Return (X, Y) of the center of cell containing provided text 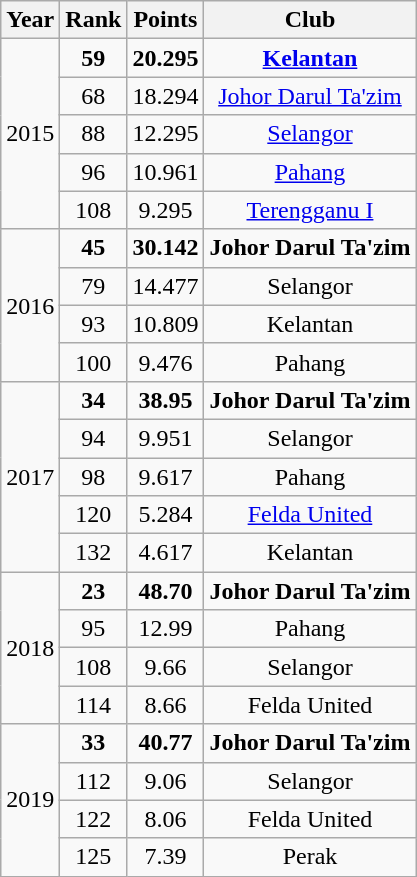
23 (94, 591)
33 (94, 743)
96 (94, 172)
9.476 (166, 362)
79 (94, 286)
14.477 (166, 286)
18.294 (166, 96)
48.70 (166, 591)
59 (94, 58)
34 (94, 400)
40.77 (166, 743)
Rank (94, 20)
9.06 (166, 781)
7.39 (166, 857)
10.961 (166, 172)
88 (94, 134)
12.295 (166, 134)
Points (166, 20)
8.66 (166, 705)
9.66 (166, 667)
112 (94, 781)
9.951 (166, 438)
114 (94, 705)
8.06 (166, 819)
9.617 (166, 477)
95 (94, 629)
2016 (30, 305)
9.295 (166, 210)
20.295 (166, 58)
2015 (30, 134)
125 (94, 857)
68 (94, 96)
Club (310, 20)
Year (30, 20)
38.95 (166, 400)
2019 (30, 800)
2017 (30, 476)
2018 (30, 648)
10.809 (166, 324)
98 (94, 477)
122 (94, 819)
94 (94, 438)
45 (94, 248)
132 (94, 553)
12.99 (166, 629)
30.142 (166, 248)
5.284 (166, 515)
4.617 (166, 553)
93 (94, 324)
100 (94, 362)
120 (94, 515)
Perak (310, 857)
Terengganu I (310, 210)
